Search for the cell housing the specified text and yield its [X, Y] center coordinate. 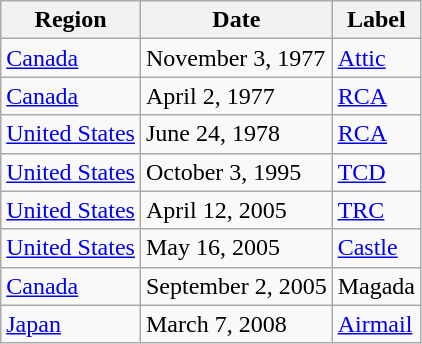
Castle [376, 248]
April 12, 2005 [236, 210]
Label [376, 20]
TRC [376, 210]
Airmail [376, 324]
September 2, 2005 [236, 286]
Region [71, 20]
TCD [376, 172]
October 3, 1995 [236, 172]
May 16, 2005 [236, 248]
Attic [376, 58]
Japan [71, 324]
Magada [376, 286]
Date [236, 20]
November 3, 1977 [236, 58]
June 24, 1978 [236, 134]
April 2, 1977 [236, 96]
March 7, 2008 [236, 324]
